Detect which cell encompasses the target text, then output its (X, Y) center coordinate. 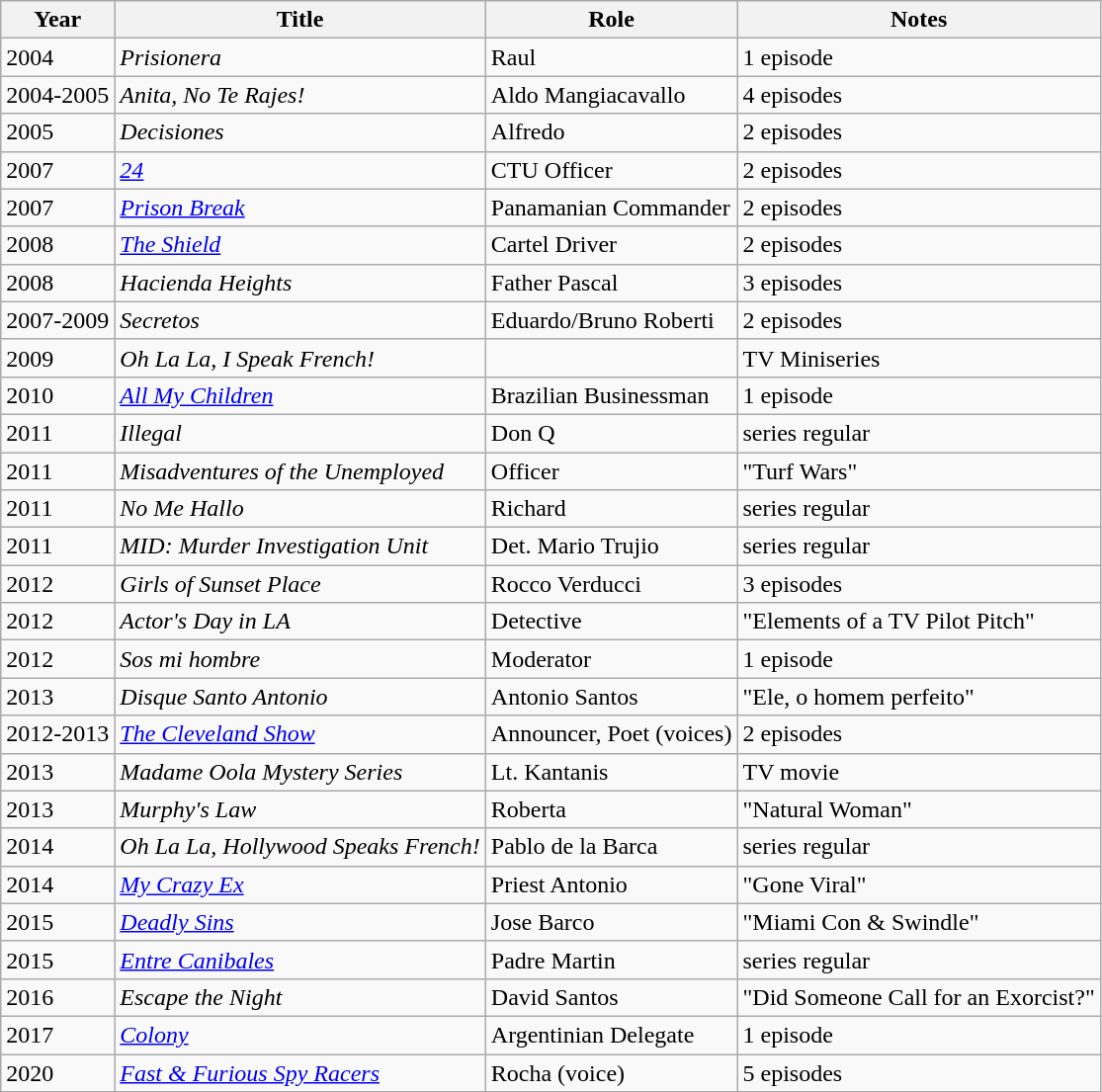
Title (300, 20)
Decisiones (300, 132)
2010 (57, 395)
Moderator (611, 659)
Cartel Driver (611, 245)
24 (300, 170)
"Gone Viral" (919, 884)
Roberta (611, 809)
"Natural Woman" (919, 809)
Notes (919, 20)
TV Miniseries (919, 358)
Prisionera (300, 57)
Deadly Sins (300, 922)
2016 (57, 997)
The Cleveland Show (300, 734)
All My Children (300, 395)
Oh La La, Hollywood Speaks French! (300, 847)
4 episodes (919, 95)
Eduardo/Bruno Roberti (611, 320)
Panamanian Commander (611, 208)
"Elements of a TV Pilot Pitch" (919, 622)
No Me Hallo (300, 509)
Anita, No Te Rajes! (300, 95)
Det. Mario Trujio (611, 546)
MID: Murder Investigation Unit (300, 546)
Sos mi hombre (300, 659)
TV movie (919, 772)
Rocha (voice) (611, 1072)
Jose Barco (611, 922)
Pablo de la Barca (611, 847)
2007-2009 (57, 320)
Antonio Santos (611, 697)
Aldo Mangiacavallo (611, 95)
"Did Someone Call for an Exorcist?" (919, 997)
Raul (611, 57)
Richard (611, 509)
2017 (57, 1035)
Actor's Day in LA (300, 622)
"Miami Con & Swindle" (919, 922)
Argentinian Delegate (611, 1035)
5 episodes (919, 1072)
Entre Canibales (300, 960)
Murphy's Law (300, 809)
Year (57, 20)
Padre Martin (611, 960)
Girls of Sunset Place (300, 584)
Detective (611, 622)
Father Pascal (611, 283)
2004 (57, 57)
Lt. Kantanis (611, 772)
Misadventures of the Unemployed (300, 471)
2004-2005 (57, 95)
2012-2013 (57, 734)
"Ele, o homem perfeito" (919, 697)
Escape the Night (300, 997)
Hacienda Heights (300, 283)
Disque Santo Antonio (300, 697)
Prison Break (300, 208)
"Turf Wars" (919, 471)
Illegal (300, 433)
Madame Oola Mystery Series (300, 772)
CTU Officer (611, 170)
Oh La La, I Speak French! (300, 358)
Announcer, Poet (voices) (611, 734)
2005 (57, 132)
Priest Antonio (611, 884)
Colony (300, 1035)
Alfredo (611, 132)
Role (611, 20)
Secretos (300, 320)
Fast & Furious Spy Racers (300, 1072)
Officer (611, 471)
David Santos (611, 997)
Rocco Verducci (611, 584)
2009 (57, 358)
My Crazy Ex (300, 884)
2020 (57, 1072)
Don Q (611, 433)
Brazilian Businessman (611, 395)
The Shield (300, 245)
